Capture the cell that displays the provided text and extract its [X, Y] central coordinate. 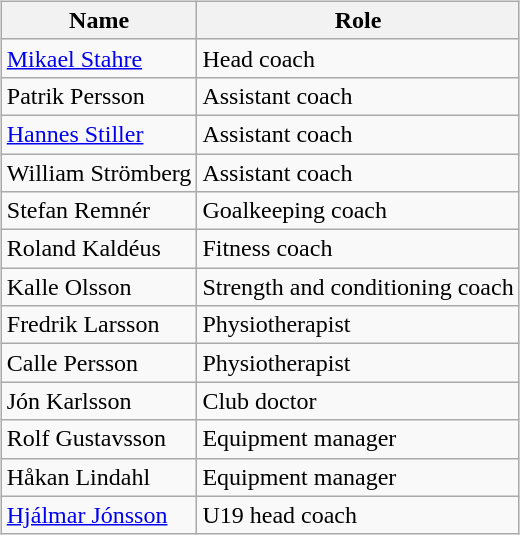
Hannes Stiller [99, 134]
Patrik Persson [99, 96]
Goalkeeping coach [358, 211]
Kalle Olsson [99, 287]
Rolf Gustavsson [99, 439]
William Strömberg [99, 173]
Fitness coach [358, 249]
Håkan Lindahl [99, 477]
Head coach [358, 58]
Club doctor [358, 401]
Role [358, 20]
Calle Persson [99, 363]
Hjálmar Jónsson [99, 515]
Roland Kaldéus [99, 249]
Stefan Remnér [99, 211]
U19 head coach [358, 515]
Strength and conditioning coach [358, 287]
Mikael Stahre [99, 58]
Jón Karlsson [99, 401]
Fredrik Larsson [99, 325]
Name [99, 20]
